Capture the cell that displays the provided text and extract its [X, Y] central coordinate. 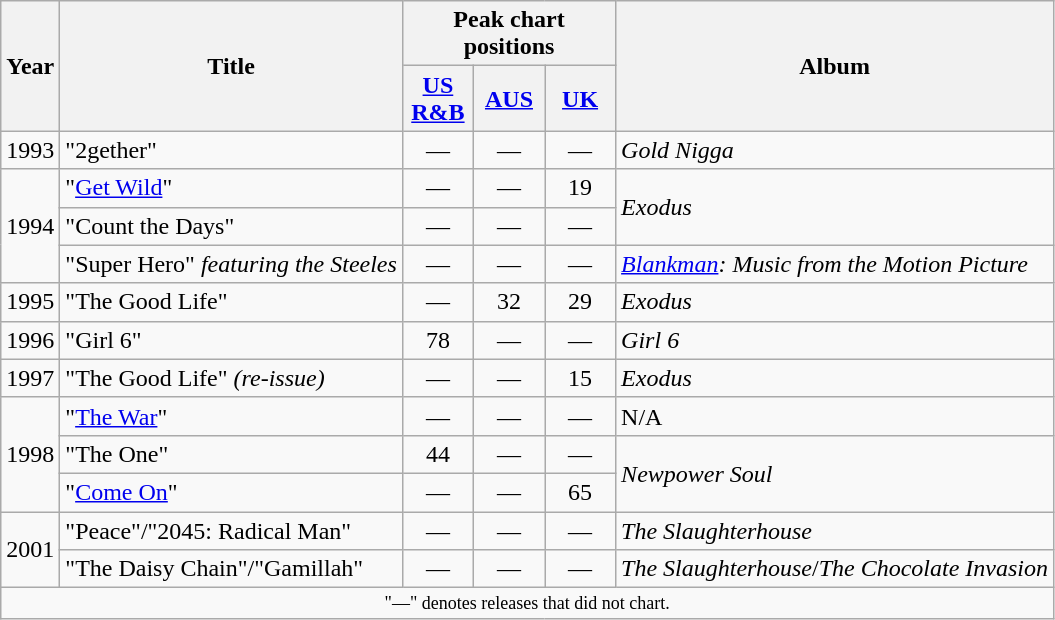
"The Good Life" [232, 302]
"—" denotes releases that did not chart. [528, 604]
AUS [508, 98]
The Slaughterhouse [835, 531]
19 [580, 188]
"The Good Life" (re-issue) [232, 378]
1994 [30, 226]
78 [438, 340]
"Girl 6" [232, 340]
1995 [30, 302]
"Count the Days" [232, 226]
"2gether" [232, 150]
N/A [835, 416]
UK [580, 98]
1998 [30, 454]
"Peace"/"2045: Radical Man" [232, 531]
1997 [30, 378]
Title [232, 66]
32 [508, 302]
Year [30, 66]
1996 [30, 340]
44 [438, 454]
2001 [30, 550]
"The War" [232, 416]
"Come On" [232, 492]
Newpower Soul [835, 473]
US R&B [438, 98]
"Get Wild" [232, 188]
Girl 6 [835, 340]
"The Daisy Chain"/"Gamillah" [232, 569]
1993 [30, 150]
65 [580, 492]
"The One" [232, 454]
"Super Hero" featuring the Steeles [232, 264]
15 [580, 378]
The Slaughterhouse/The Chocolate Invasion [835, 569]
Gold Nigga [835, 150]
29 [580, 302]
Blankman: Music from the Motion Picture [835, 264]
Peak chart positions [508, 34]
Album [835, 66]
